Identify which cell holds the provided text, then report its [x, y] central coordinate. 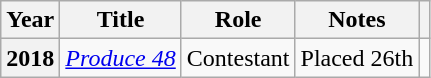
Produce 48 [120, 58]
Placed 26th [357, 58]
2018 [30, 58]
Year [30, 20]
Notes [357, 20]
Title [120, 20]
Role [238, 20]
Contestant [238, 58]
